For the text-containing cell, return its midpoint in [x, y] coordinate format. 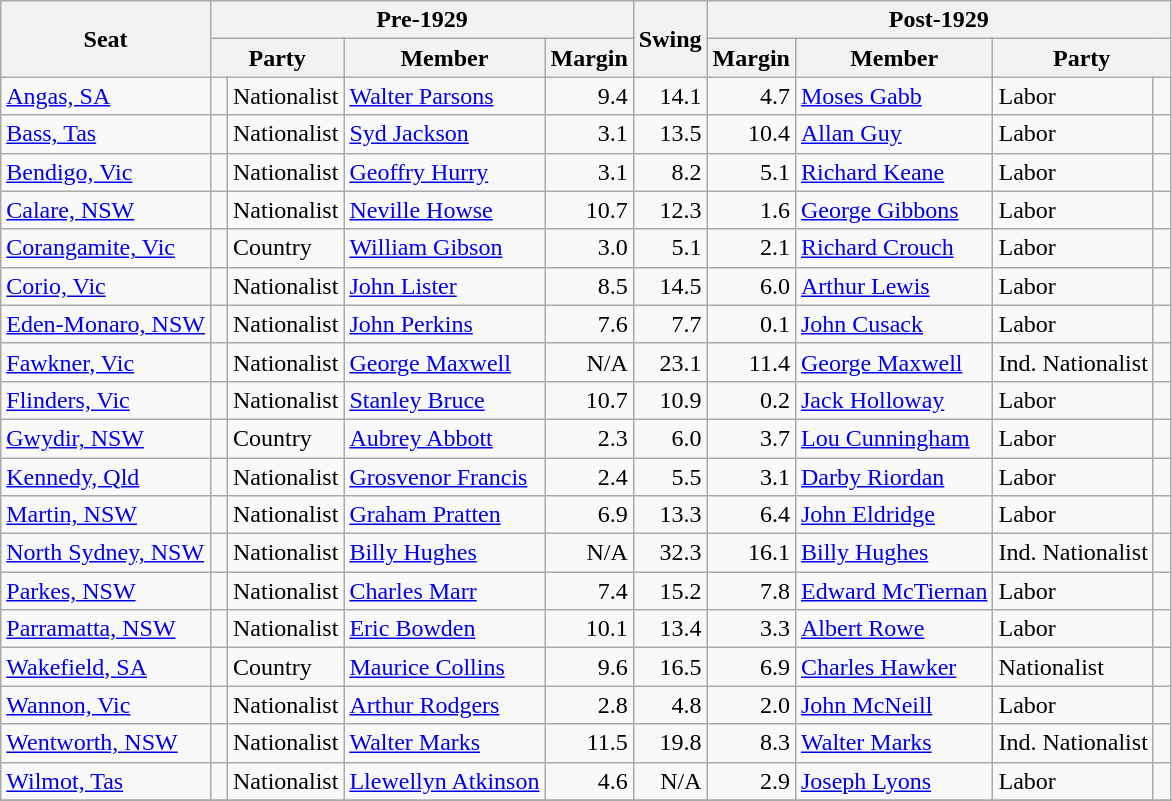
John McNeill [894, 705]
32.3 [670, 553]
10.4 [751, 134]
Bendigo, Vic [106, 172]
Llewellyn Atkinson [444, 781]
9.6 [589, 667]
Wakefield, SA [106, 667]
Arthur Rodgers [444, 705]
1.6 [751, 210]
2.9 [751, 781]
19.8 [670, 743]
Parramatta, NSW [106, 629]
Aubrey Abbott [444, 438]
Fawkner, Vic [106, 362]
Walter Parsons [444, 96]
2.0 [751, 705]
Richard Crouch [894, 248]
2.4 [589, 477]
Wannon, Vic [106, 705]
Darby Riordan [894, 477]
North Sydney, NSW [106, 553]
Swing [670, 39]
23.1 [670, 362]
Eric Bowden [444, 629]
Angas, SA [106, 96]
4.6 [589, 781]
6.4 [751, 515]
John Cusack [894, 324]
Geoffry Hurry [444, 172]
Eden-Monaro, NSW [106, 324]
Charles Hawker [894, 667]
Corangamite, Vic [106, 248]
11.4 [751, 362]
14.1 [670, 96]
7.8 [751, 591]
Joseph Lyons [894, 781]
Charles Marr [444, 591]
7.6 [589, 324]
Lou Cunningham [894, 438]
7.4 [589, 591]
0.1 [751, 324]
11.5 [589, 743]
0.2 [751, 400]
Pre-1929 [422, 20]
3.3 [751, 629]
9.4 [589, 96]
7.7 [670, 324]
13.4 [670, 629]
13.5 [670, 134]
Martin, NSW [106, 515]
Stanley Bruce [444, 400]
Jack Holloway [894, 400]
Maurice Collins [444, 667]
8.2 [670, 172]
2.3 [589, 438]
12.3 [670, 210]
Wilmot, Tas [106, 781]
Arthur Lewis [894, 286]
3.0 [589, 248]
3.7 [751, 438]
Bass, Tas [106, 134]
4.7 [751, 96]
John Eldridge [894, 515]
10.1 [589, 629]
Edward McTiernan [894, 591]
Gwydir, NSW [106, 438]
15.2 [670, 591]
16.1 [751, 553]
Graham Pratten [444, 515]
Grosvenor Francis [444, 477]
John Lister [444, 286]
Syd Jackson [444, 134]
10.9 [670, 400]
Parkes, NSW [106, 591]
Post-1929 [938, 20]
2.8 [589, 705]
Kennedy, Qld [106, 477]
14.5 [670, 286]
Richard Keane [894, 172]
Albert Rowe [894, 629]
William Gibson [444, 248]
Neville Howse [444, 210]
Corio, Vic [106, 286]
13.3 [670, 515]
Moses Gabb [894, 96]
Calare, NSW [106, 210]
George Gibbons [894, 210]
Wentworth, NSW [106, 743]
Allan Guy [894, 134]
8.3 [751, 743]
Flinders, Vic [106, 400]
Seat [106, 39]
16.5 [670, 667]
4.8 [670, 705]
John Perkins [444, 324]
8.5 [589, 286]
5.5 [670, 477]
2.1 [751, 248]
